Search for the cell housing the specified text and yield its [x, y] center coordinate. 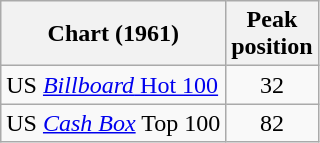
US Cash Box Top 100 [114, 123]
82 [272, 123]
Chart (1961) [114, 34]
32 [272, 85]
US Billboard Hot 100 [114, 85]
Peakposition [272, 34]
